Output the (x, y) coordinate of the center of the cell containing the given text.  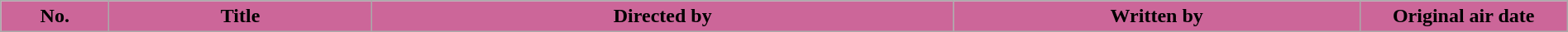
No. (55, 16)
Original air date (1464, 16)
Directed by (662, 16)
Written by (1156, 16)
Title (240, 16)
